Output the [x, y] coordinate of the center of the cell containing the given text.  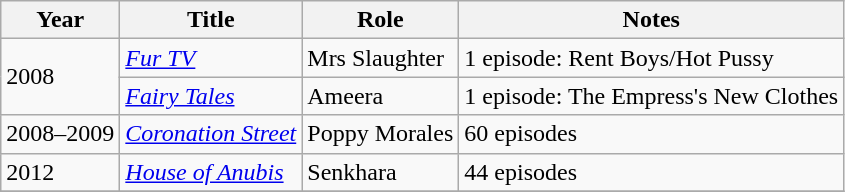
Ameera [380, 96]
44 episodes [652, 172]
Poppy Morales [380, 134]
1 episode: The Empress's New Clothes [652, 96]
Role [380, 20]
Senkhara [380, 172]
Year [60, 20]
1 episode: Rent Boys/Hot Pussy [652, 58]
Notes [652, 20]
2008–2009 [60, 134]
2008 [60, 77]
2012 [60, 172]
House of Anubis [211, 172]
Coronation Street [211, 134]
60 episodes [652, 134]
Title [211, 20]
Mrs Slaughter [380, 58]
Fur TV [211, 58]
Fairy Tales [211, 96]
